Determine the [x, y] coordinate at the center of the cell enclosing the given text.  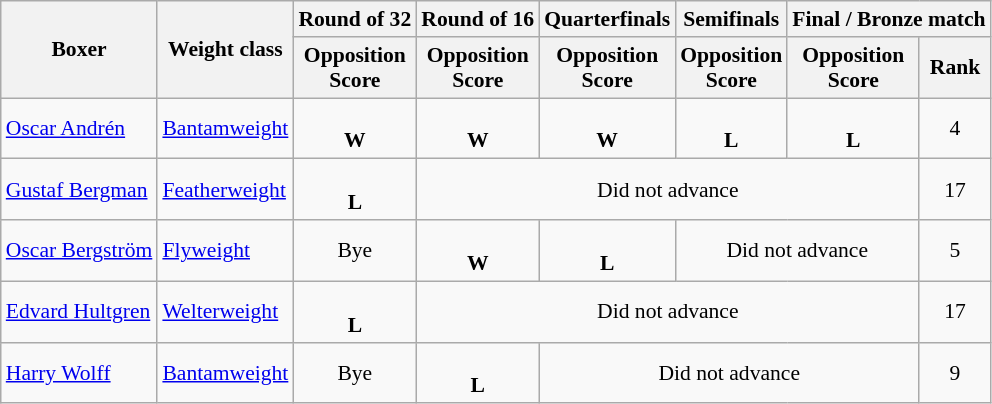
Gustaf Bergman [80, 190]
Semifinals [731, 19]
Round of 16 [478, 19]
Oscar Andrén [80, 128]
Boxer [80, 50]
Quarterfinals [607, 19]
Featherweight [225, 190]
Round of 32 [354, 19]
Welterweight [225, 312]
Flyweight [225, 250]
Edvard Hultgren [80, 312]
5 [954, 250]
Weight class [225, 50]
Harry Wolff [80, 372]
4 [954, 128]
Oscar Bergström [80, 250]
Rank [954, 68]
9 [954, 372]
Final / Bronze match [888, 19]
